Search for the cell housing the specified text and yield its [X, Y] center coordinate. 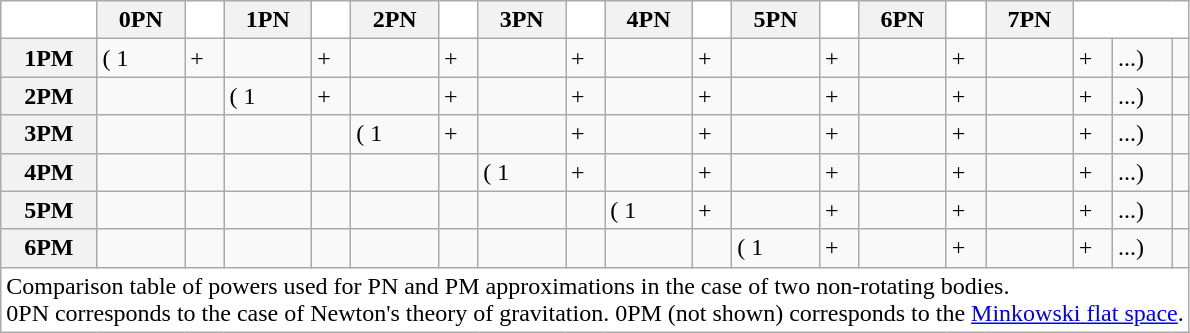
1PN [268, 20]
5PN [776, 20]
2PN [395, 20]
6PM [49, 248]
3PN [522, 20]
7PN [1030, 20]
5PM [49, 210]
6PN [903, 20]
1PM [49, 58]
4PM [49, 172]
2PM [49, 96]
4PN [649, 20]
0PN [141, 20]
3PM [49, 134]
